Find where the given text appears and provide that cell's center as (X, Y) coordinate. 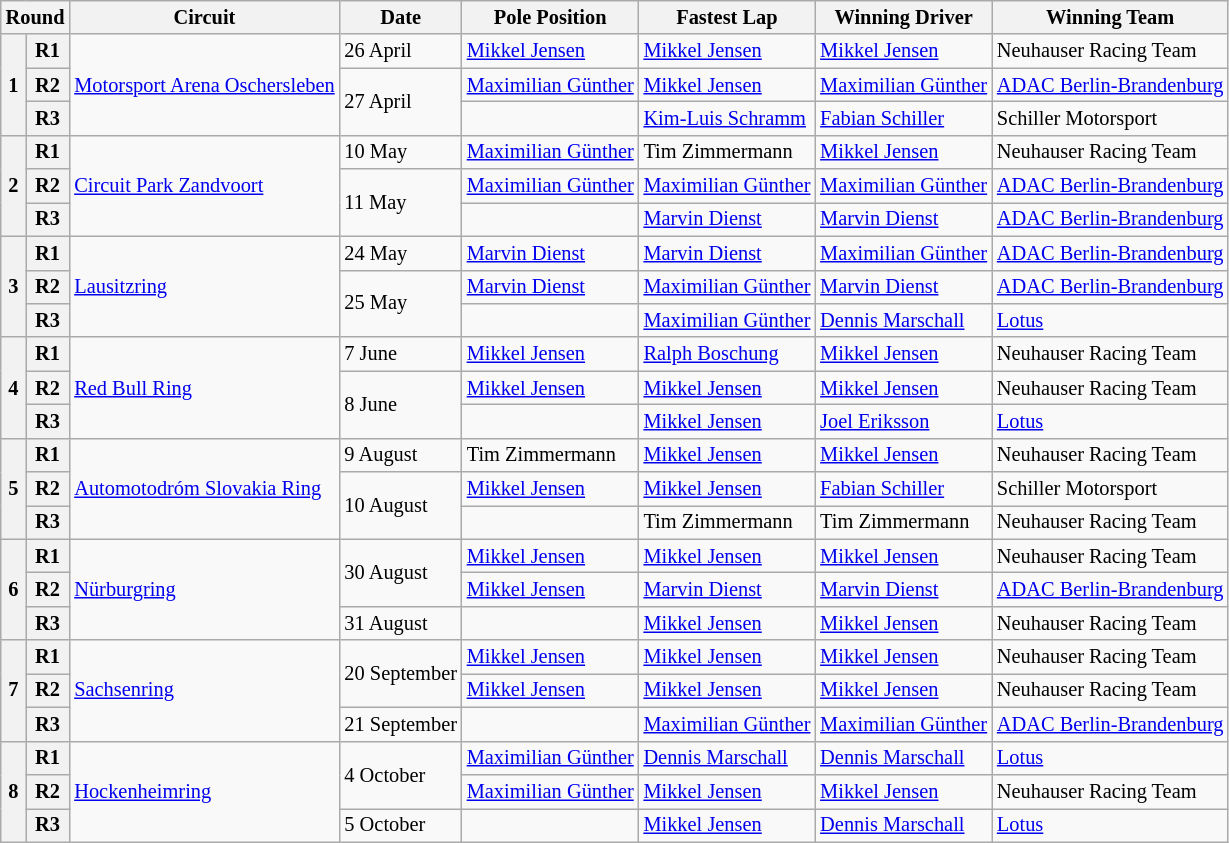
Round (36, 17)
Nürburgring (204, 590)
27 April (400, 102)
8 (14, 792)
Winning Driver (904, 17)
7 (14, 690)
4 October (400, 774)
Joel Eriksson (904, 421)
Motorsport Arena Oschersleben (204, 84)
3 (14, 286)
7 June (400, 354)
24 May (400, 253)
Pole Position (550, 17)
Circuit Park Zandvoort (204, 186)
25 May (400, 304)
21 September (400, 724)
5 October (400, 825)
10 May (400, 152)
Automotodróm Slovakia Ring (204, 488)
2 (14, 186)
11 May (400, 202)
Winning Team (1110, 17)
Ralph Boschung (728, 354)
9 August (400, 455)
30 August (400, 572)
Hockenheimring (204, 792)
31 August (400, 623)
20 September (400, 674)
Circuit (204, 17)
4 (14, 388)
Kim-Luis Schramm (728, 118)
Fastest Lap (728, 17)
Date (400, 17)
1 (14, 84)
8 June (400, 404)
5 (14, 488)
26 April (400, 51)
Red Bull Ring (204, 388)
10 August (400, 506)
Sachsenring (204, 690)
Lausitzring (204, 286)
6 (14, 590)
